Detect which cell encompasses the target text, then output its [x, y] center coordinate. 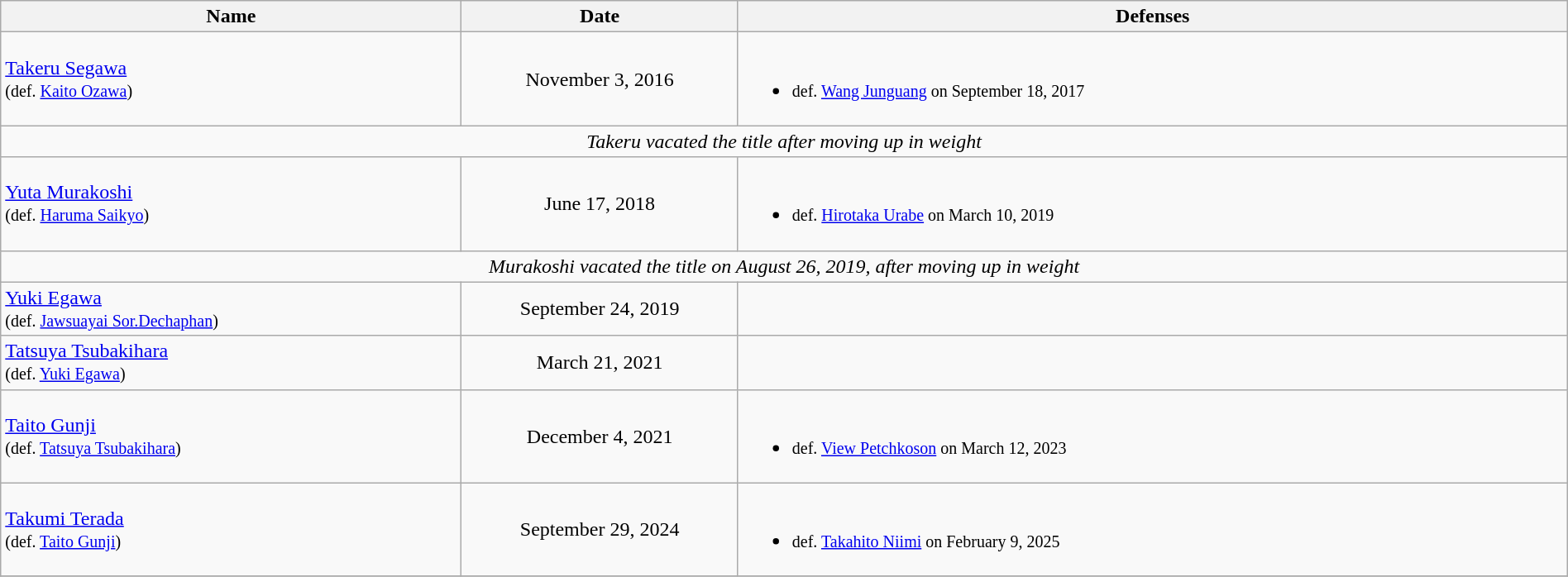
def. Hirotaka Urabe on March 10, 2019 [1153, 203]
def. View Petchkoson on March 12, 2023 [1153, 436]
Taito Gunji (def. Tatsuya Tsubakihara) [232, 436]
September 24, 2019 [600, 309]
Yuki Egawa (def. Jawsuayai Sor.Dechaphan) [232, 309]
Defenses [1153, 17]
November 3, 2016 [600, 79]
March 21, 2021 [600, 362]
Name [232, 17]
June 17, 2018 [600, 203]
Yuta Murakoshi (def. Haruma Saikyo) [232, 203]
Takeru vacated the title after moving up in weight [784, 141]
September 29, 2024 [600, 529]
Takumi Terada (def. Taito Gunji) [232, 529]
December 4, 2021 [600, 436]
Tatsuya Tsubakihara (def. Yuki Egawa) [232, 362]
def. Wang Junguang on September 18, 2017 [1153, 79]
Murakoshi vacated the title on August 26, 2019, after moving up in weight [784, 266]
Takeru Segawa (def. Kaito Ozawa) [232, 79]
Date [600, 17]
def. Takahito Niimi on February 9, 2025 [1153, 529]
